Return the [X, Y] coordinate for the center point of the cell that contains the specified text.  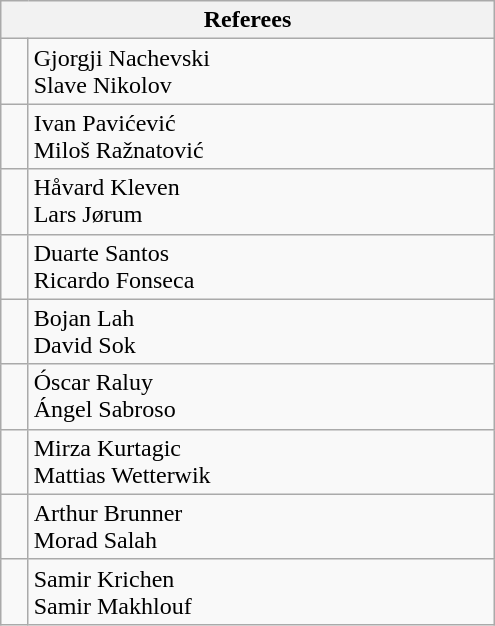
Samir KrichenSamir Makhlouf [261, 592]
Ivan PavićevićMiloš Ražnatović [261, 136]
Bojan LahDavid Sok [261, 332]
Arthur BrunnerMorad Salah [261, 526]
Referees [248, 20]
Óscar RaluyÁngel Sabroso [261, 396]
Mirza KurtagicMattias Wetterwik [261, 462]
Duarte SantosRicardo Fonseca [261, 266]
Gjorgji NachevskiSlave Nikolov [261, 72]
Håvard KlevenLars Jørum [261, 202]
